Extract the (X, Y) coordinate from the center of the cell holding the provided text.  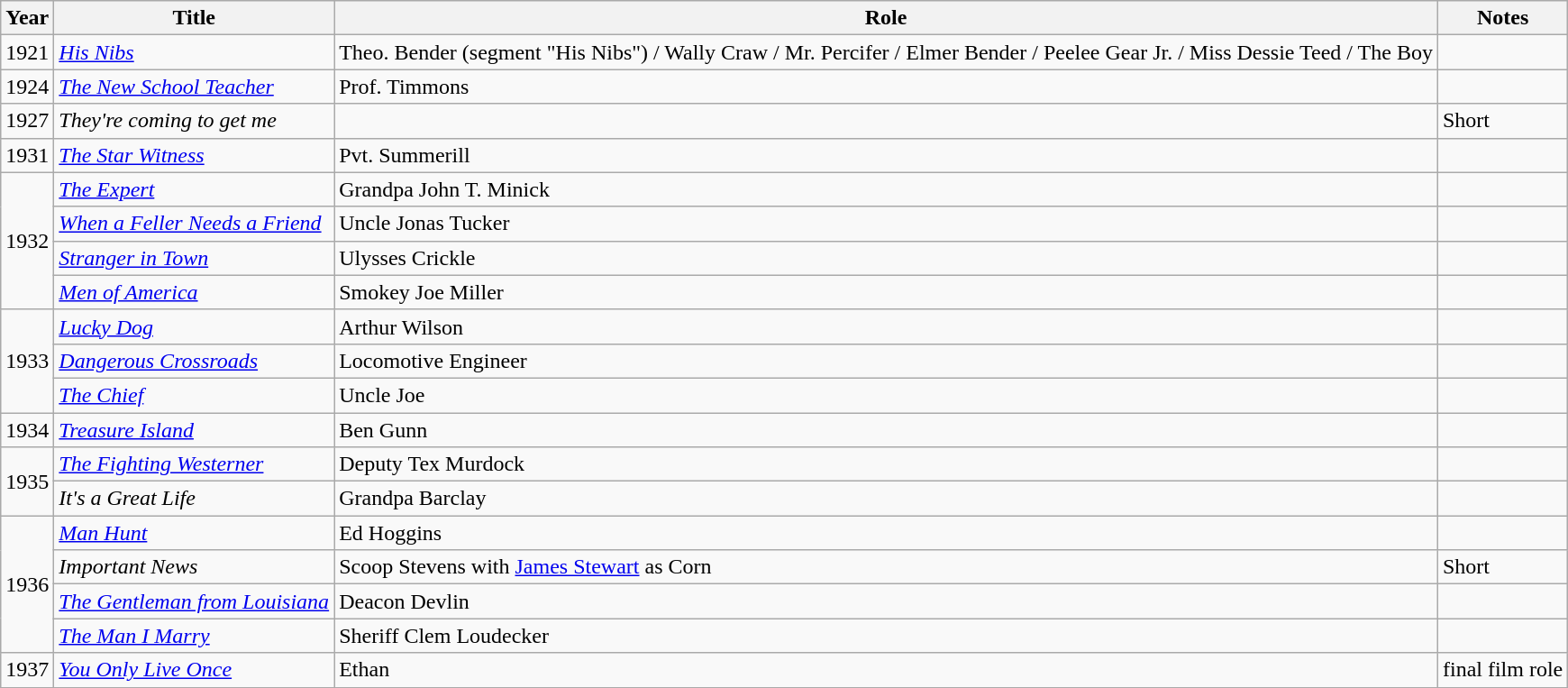
Grandpa John T. Minick (887, 189)
They're coming to get me (195, 121)
When a Feller Needs a Friend (195, 224)
Ulysses Crickle (887, 258)
1933 (27, 361)
The Star Witness (195, 155)
1936 (27, 584)
His Nibs (195, 52)
Important News (195, 567)
Role (887, 18)
You Only Live Once (195, 670)
Uncle Jonas Tucker (887, 224)
Ben Gunn (887, 430)
Deacon Devlin (887, 601)
Locomotive Engineer (887, 361)
Notes (1502, 18)
1921 (27, 52)
The Chief (195, 395)
Man Hunt (195, 533)
1935 (27, 482)
Ed Hoggins (887, 533)
Scoop Stevens with James Stewart as Corn (887, 567)
1932 (27, 241)
Smokey Joe Miller (887, 292)
It's a Great Life (195, 499)
1937 (27, 670)
1934 (27, 430)
Title (195, 18)
Year (27, 18)
Men of America (195, 292)
Prof. Timmons (887, 87)
1924 (27, 87)
Stranger in Town (195, 258)
final film role (1502, 670)
Theo. Bender (segment "His Nibs") / Wally Craw / Mr. Percifer / Elmer Bender / Peelee Gear Jr. / Miss Dessie Teed / The Boy (887, 52)
1927 (27, 121)
1931 (27, 155)
Pvt. Summerill (887, 155)
Deputy Tex Murdock (887, 464)
Grandpa Barclay (887, 499)
Treasure Island (195, 430)
The Gentleman from Louisiana (195, 601)
Arthur Wilson (887, 326)
Lucky Dog (195, 326)
The New School Teacher (195, 87)
Ethan (887, 670)
Uncle Joe (887, 395)
Sheriff Clem Loudecker (887, 636)
The Fighting Westerner (195, 464)
Dangerous Crossroads (195, 361)
The Expert (195, 189)
The Man I Marry (195, 636)
